Locate the cell with the specified text and output its [x, y] center coordinate. 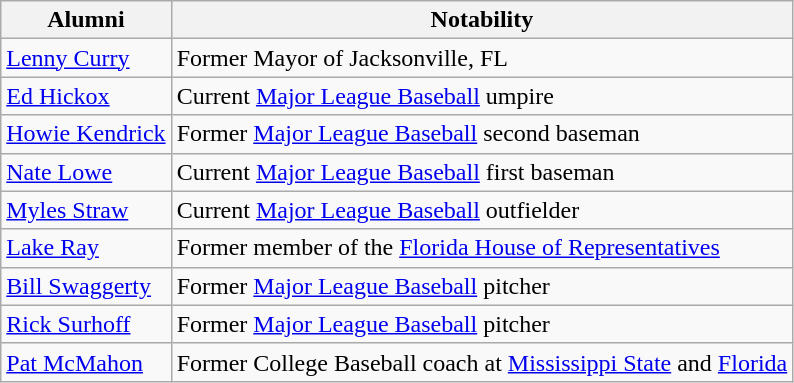
Lenny Curry [86, 58]
Lake Ray [86, 248]
Alumni [86, 20]
Former Major League Baseball second baseman [482, 134]
Former member of the Florida House of Representatives [482, 248]
Myles Straw [86, 210]
Bill Swaggerty [86, 286]
Notability [482, 20]
Former Mayor of Jacksonville, FL [482, 58]
Former College Baseball coach at Mississippi State and Florida [482, 362]
Ed Hickox [86, 96]
Pat McMahon [86, 362]
Nate Lowe [86, 172]
Current Major League Baseball outfielder [482, 210]
Rick Surhoff [86, 324]
Current Major League Baseball first baseman [482, 172]
Howie Kendrick [86, 134]
Current Major League Baseball umpire [482, 96]
